Find where the given text appears and provide that cell's center as (X, Y) coordinate. 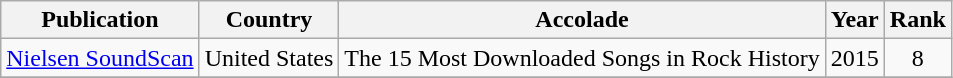
Country (269, 20)
Rank (918, 20)
Accolade (582, 20)
United States (269, 58)
2015 (854, 58)
8 (918, 58)
Year (854, 20)
Nielsen SoundScan (100, 58)
Publication (100, 20)
The 15 Most Downloaded Songs in Rock History (582, 58)
